Extract the (x, y) coordinate from the center of the cell holding the provided text.  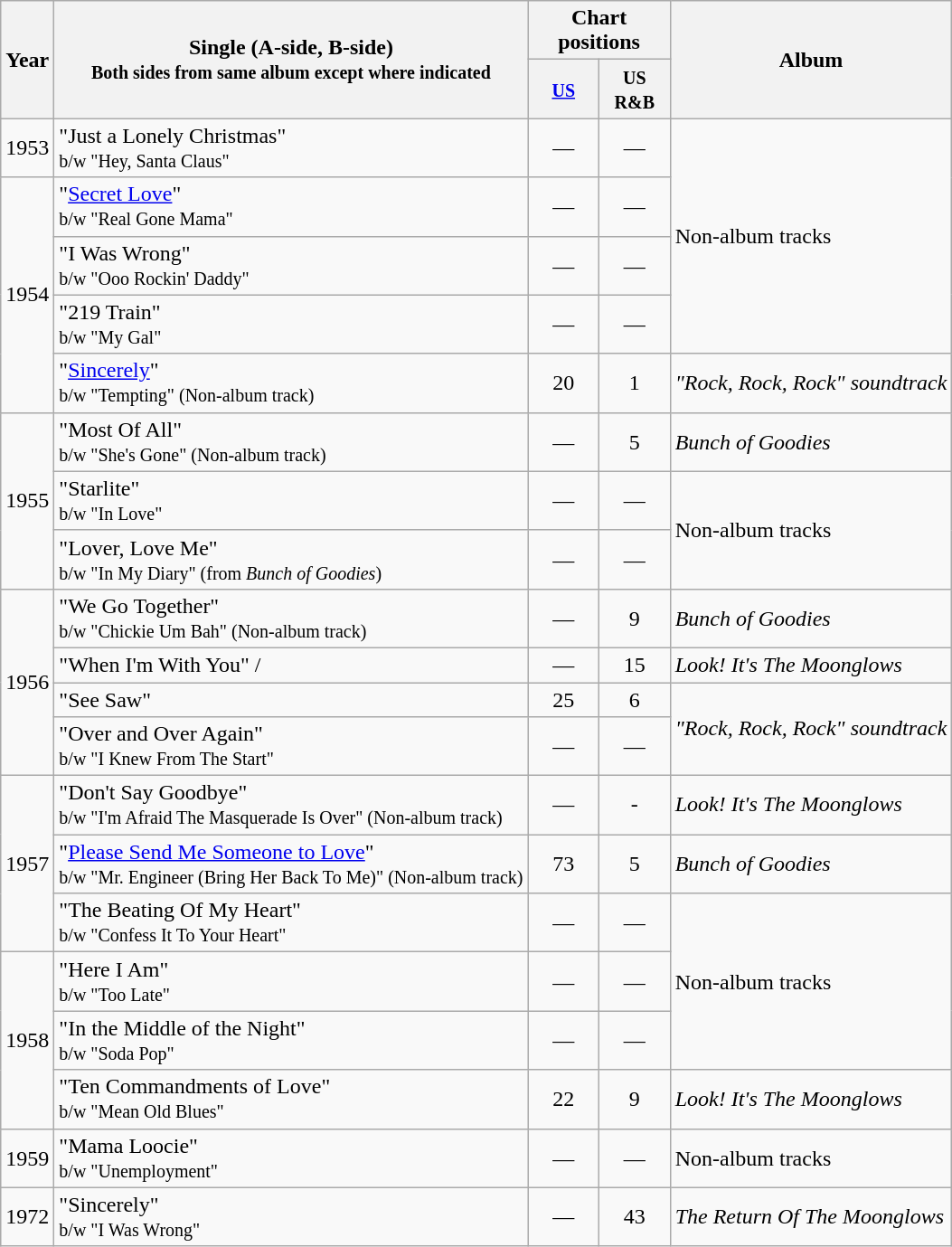
1957 (27, 864)
"When I'm With You" / (291, 665)
- (635, 805)
"See Saw" (291, 699)
"Here I Am"b/w "Too Late" (291, 982)
1956 (27, 682)
"Ten Commandments of Love"b/w "Mean Old Blues" (291, 1100)
Chart positions (599, 31)
Album (811, 60)
"We Go Together"b/w "Chickie Um Bah" (Non-album track) (291, 619)
US (564, 89)
1 (635, 383)
The Return Of The Moonglows (811, 1217)
US R&B (635, 89)
6 (635, 699)
"Over and Over Again"b/w "I Knew From The Start" (291, 747)
1958 (27, 1040)
1954 (27, 295)
"Don't Say Goodbye"b/w "I'm Afraid The Masquerade Is Over" (Non-album track) (291, 805)
43 (635, 1217)
1955 (27, 501)
"Most Of All"b/w "She's Gone" (Non-album track) (291, 441)
25 (564, 699)
"The Beating Of My Heart"b/w "Confess It To Your Heart" (291, 922)
"Please Send Me Someone to Love"b/w "Mr. Engineer (Bring Her Back To Me)" (Non-album track) (291, 864)
"Mama Loocie"b/w "Unemployment" (291, 1157)
Year (27, 60)
"Just a Lonely Christmas"b/w "Hey, Santa Claus" (291, 148)
"Sincerely"b/w "Tempting" (Non-album track) (291, 383)
"219 Train"b/w "My Gal" (291, 324)
"Lover, Love Me"b/w "In My Diary" (from Bunch of Goodies) (291, 559)
"In the Middle of the Night"b/w "Soda Pop" (291, 1040)
1959 (27, 1157)
"Secret Love" b/w "Real Gone Mama" (291, 206)
"Sincerely"b/w "I Was Wrong" (291, 1217)
Single (A-side, B-side)Both sides from same album except where indicated (291, 60)
"I Was Wrong"b/w "Ooo Rockin' Daddy" (291, 266)
73 (564, 864)
20 (564, 383)
"Starlite"b/w "In Love" (291, 501)
1972 (27, 1217)
15 (635, 665)
22 (564, 1100)
1953 (27, 148)
